Scan for the cell matching the given text and deliver its [X, Y] coordinate at center. 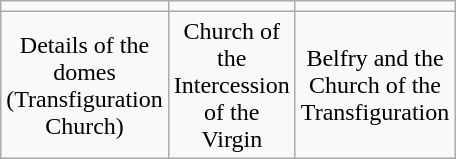
Details of the domes (Transfiguration Church) [85, 85]
Belfry and the Church of the Transfiguration [375, 85]
Church of the Intercession of the Virgin [232, 85]
